Detect which cell encompasses the target text, then output its [X, Y] center coordinate. 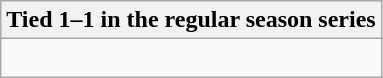
Tied 1–1 in the regular season series [191, 20]
